Scan for the cell matching the given text and deliver its (X, Y) coordinate at center. 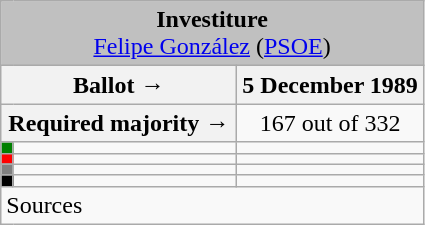
5 December 1989 (330, 85)
Sources (212, 205)
Required majority → (119, 123)
InvestitureFelipe González (PSOE) (212, 34)
Ballot → (119, 85)
167 out of 332 (330, 123)
